Detect which cell encompasses the target text, then output its [x, y] center coordinate. 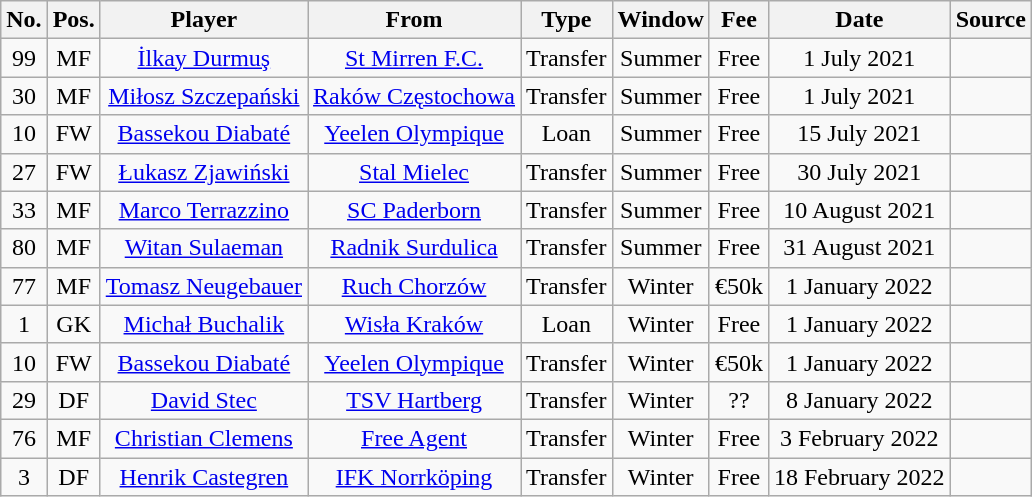
Pos. [74, 20]
Ruch Chorzów [414, 286]
Miłosz Szczepański [204, 96]
10 August 2021 [859, 210]
Window [660, 20]
Type [567, 20]
Tomasz Neugebauer [204, 286]
Stal Mielec [414, 172]
77 [24, 286]
Henrik Castegren [204, 477]
76 [24, 438]
30 [24, 96]
29 [24, 400]
15 July 2021 [859, 134]
3 [24, 477]
3 February 2022 [859, 438]
GK [74, 324]
27 [24, 172]
Marco Terrazzino [204, 210]
Radnik Surdulica [414, 248]
From [414, 20]
Date [859, 20]
?? [738, 400]
İlkay Durmuş [204, 58]
1 [24, 324]
30 July 2021 [859, 172]
SC Paderborn [414, 210]
Wisła Kraków [414, 324]
No. [24, 20]
8 January 2022 [859, 400]
IFK Norrköping [414, 477]
33 [24, 210]
TSV Hartberg [414, 400]
Player [204, 20]
18 February 2022 [859, 477]
Michał Buchalik [204, 324]
Free Agent [414, 438]
80 [24, 248]
Łukasz Zjawiński [204, 172]
99 [24, 58]
David Stec [204, 400]
St Mirren F.C. [414, 58]
Raków Częstochowa [414, 96]
Christian Clemens [204, 438]
Fee [738, 20]
Source [990, 20]
31 August 2021 [859, 248]
Witan Sulaeman [204, 248]
